Provide the [X, Y] coordinate of the cell's center where the given text is located.  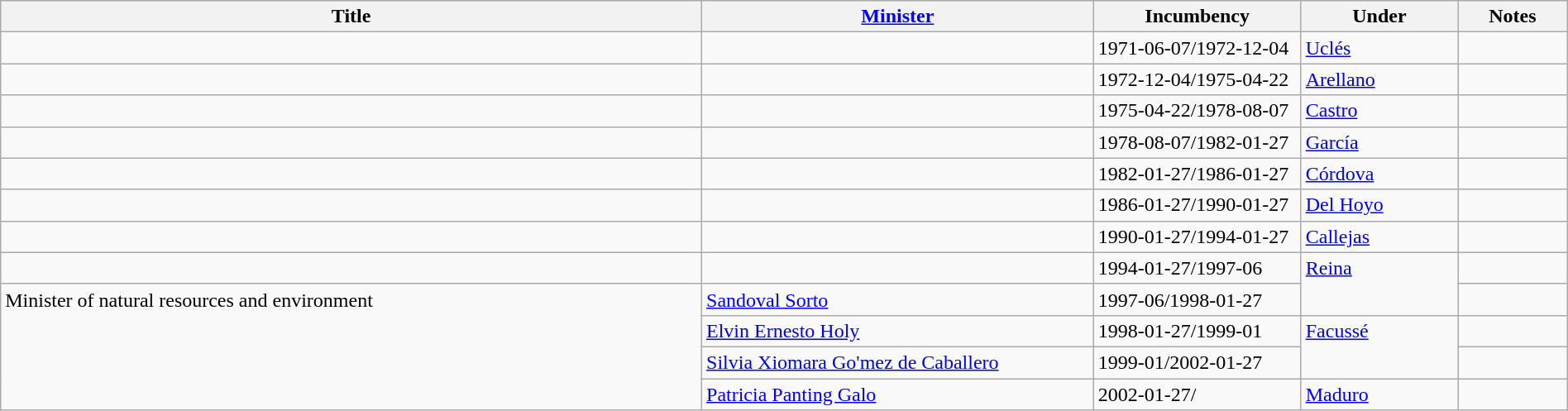
1971-06-07/1972-12-04 [1198, 48]
1978-08-07/1982-01-27 [1198, 142]
1998-01-27/1999-01 [1198, 331]
1997-06/1998-01-27 [1198, 299]
1994-01-27/1997-06 [1198, 268]
Minister [898, 17]
Sandoval Sorto [898, 299]
1982-01-27/1986-01-27 [1198, 174]
Uclés [1379, 48]
Reina [1379, 284]
Facussé [1379, 346]
Title [351, 17]
Del Hoyo [1379, 205]
1975-04-22/1978-08-07 [1198, 111]
1986-01-27/1990-01-27 [1198, 205]
García [1379, 142]
Córdova [1379, 174]
2002-01-27/ [1198, 394]
Patricia Panting Galo [898, 394]
1990-01-27/1994-01-27 [1198, 237]
Arellano [1379, 79]
Silvia Xiomara Go'mez de Caballero [898, 362]
Notes [1513, 17]
Incumbency [1198, 17]
Castro [1379, 111]
Minister of natural resources and environment [351, 346]
Elvin Ernesto Holy [898, 331]
1972-12-04/1975-04-22 [1198, 79]
Callejas [1379, 237]
Under [1379, 17]
Maduro [1379, 394]
1999-01/2002-01-27 [1198, 362]
